Identify which cell holds the provided text, then report its (x, y) central coordinate. 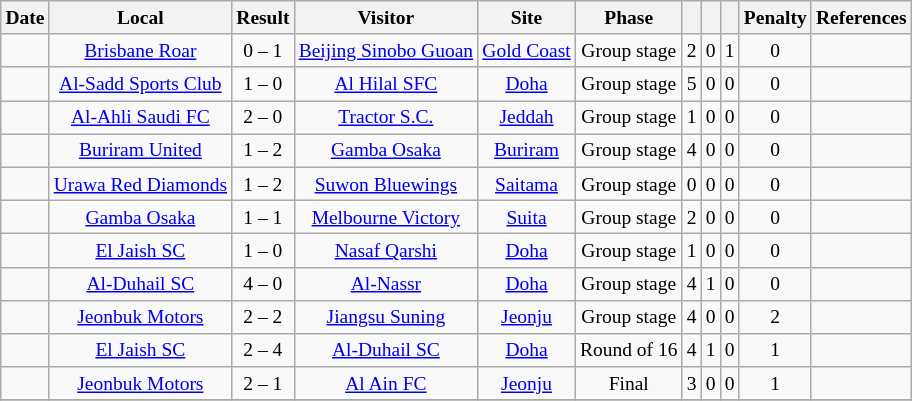
Nasaf Qarshi (386, 250)
Date (25, 18)
Al-Nassr (386, 284)
Melbourne Victory (386, 216)
1 – 1 (263, 216)
Jiangsu Suning (386, 316)
Local (140, 18)
Tractor S.C. (386, 118)
Al-Ahli Saudi FC (140, 118)
Final (628, 384)
Al-Sadd Sports Club (140, 84)
Gold Coast (527, 50)
Jeddah (527, 118)
Al Hilal SFC (386, 84)
5 (692, 84)
2 – 2 (263, 316)
Urawa Red Diamonds (140, 184)
Phase (628, 18)
Saitama (527, 184)
0 – 1 (263, 50)
Buriram United (140, 150)
References (861, 18)
Suwon Bluewings (386, 184)
2 – 0 (263, 118)
Round of 16 (628, 350)
Result (263, 18)
2 – 4 (263, 350)
3 (692, 384)
Beijing Sinobo Guoan (386, 50)
Buriram (527, 150)
Visitor (386, 18)
Suita (527, 216)
Site (527, 18)
2 – 1 (263, 384)
Penalty (775, 18)
Al Ain FC (386, 384)
Brisbane Roar (140, 50)
4 – 0 (263, 284)
